Return [X, Y] of the center of cell containing provided text 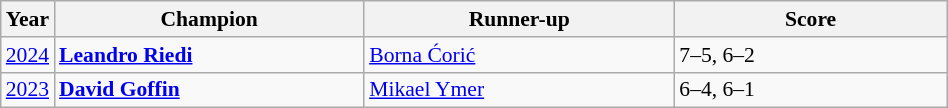
Year [28, 19]
Champion [209, 19]
2024 [28, 55]
7–5, 6–2 [810, 55]
6–4, 6–1 [810, 90]
Borna Ćorić [519, 55]
David Goffin [209, 90]
Leandro Riedi [209, 55]
Runner-up [519, 19]
Mikael Ymer [519, 90]
2023 [28, 90]
Score [810, 19]
